Locate the cell with the specified text and output its (X, Y) center coordinate. 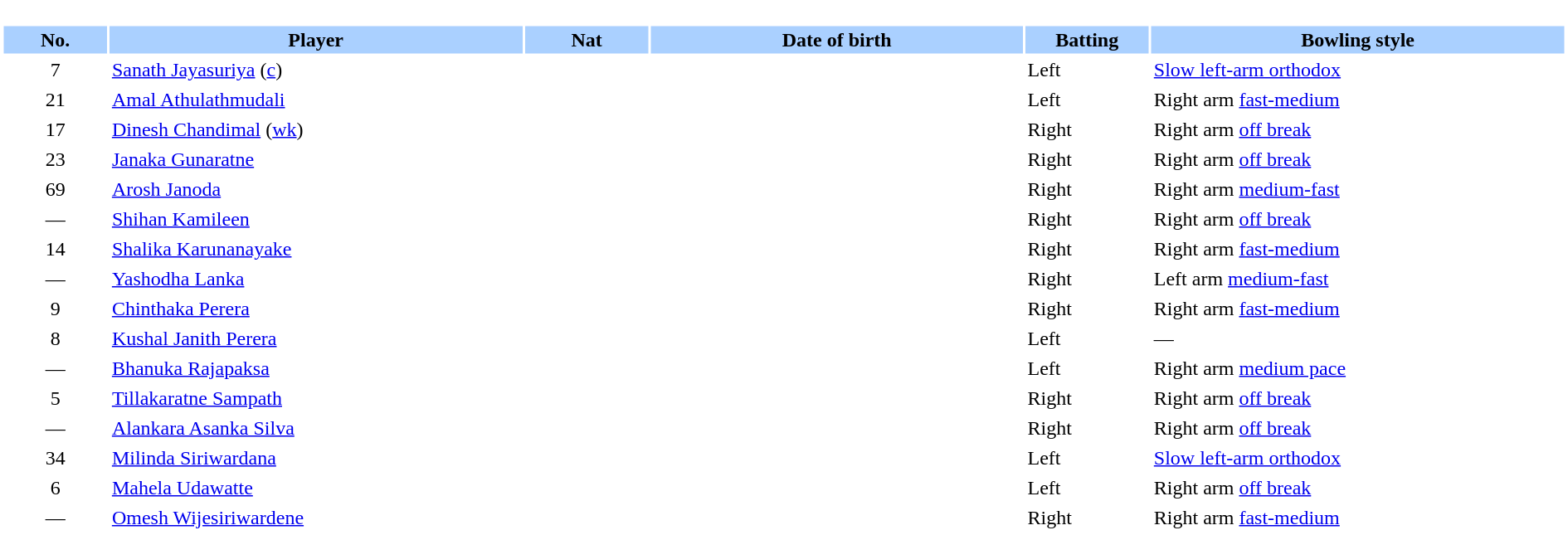
Sanath Jayasuriya (c) (316, 70)
Amal Athulathmudali (316, 100)
Omesh Wijesiriwardene (316, 518)
Right arm medium-fast (1358, 189)
Chinthaka Perera (316, 309)
Alankara Asanka Silva (316, 428)
5 (55, 398)
Milinda Siriwardana (316, 458)
7 (55, 70)
23 (55, 159)
Mahela Udawatte (316, 488)
Shihan Kamileen (316, 219)
8 (55, 338)
Date of birth (837, 40)
Tillakaratne Sampath (316, 398)
21 (55, 100)
Bowling style (1358, 40)
Batting (1087, 40)
No. (55, 40)
14 (55, 249)
Right arm medium pace (1358, 368)
9 (55, 309)
69 (55, 189)
Nat (586, 40)
Yashodha Lanka (316, 279)
6 (55, 488)
Player (316, 40)
Janaka Gunaratne (316, 159)
Dinesh Chandimal (wk) (316, 129)
Bhanuka Rajapaksa (316, 368)
Arosh Janoda (316, 189)
Kushal Janith Perera (316, 338)
Shalika Karunanayake (316, 249)
34 (55, 458)
17 (55, 129)
Left arm medium-fast (1358, 279)
